Identify which cell holds the provided text, then report its [x, y] central coordinate. 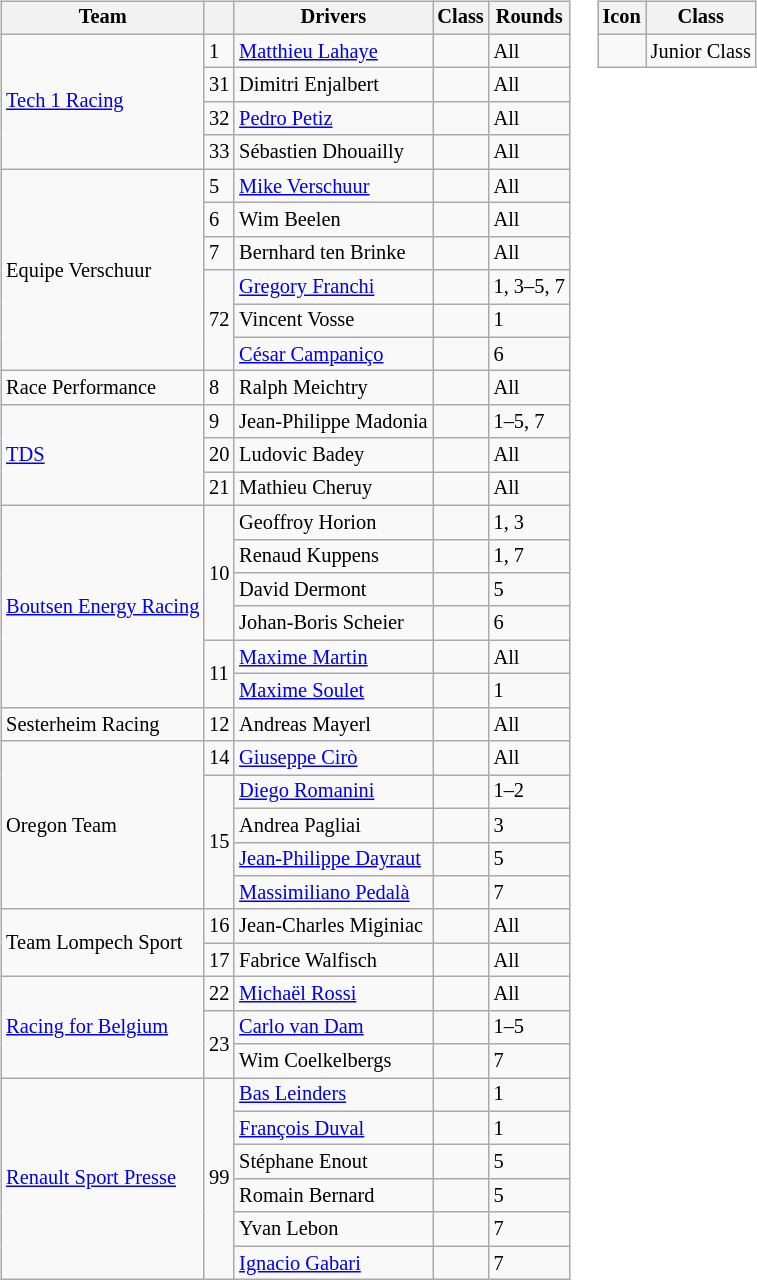
TDS [102, 456]
Maxime Martin [333, 657]
8 [219, 388]
Drivers [333, 18]
Geoffroy Horion [333, 522]
Junior Class [701, 51]
Mike Verschuur [333, 186]
Michaël Rossi [333, 994]
Jean-Philippe Dayraut [333, 859]
Jean-Philippe Madonia [333, 422]
3 [530, 825]
Andreas Mayerl [333, 724]
20 [219, 455]
David Dermont [333, 590]
Johan-Boris Scheier [333, 623]
Jean-Charles Miginiac [333, 926]
Renault Sport Presse [102, 1179]
Rounds [530, 18]
11 [219, 674]
César Campaniço [333, 354]
22 [219, 994]
Gregory Franchi [333, 287]
Ralph Meichtry [333, 388]
Carlo van Dam [333, 1027]
Massimiliano Pedalà [333, 893]
Stéphane Enout [333, 1162]
Wim Beelen [333, 220]
14 [219, 758]
1–5, 7 [530, 422]
31 [219, 85]
16 [219, 926]
Renaud Kuppens [333, 556]
Fabrice Walfisch [333, 960]
12 [219, 724]
Icon [622, 18]
Sesterheim Racing [102, 724]
10 [219, 572]
Maxime Soulet [333, 691]
Bernhard ten Brinke [333, 253]
Matthieu Lahaye [333, 51]
Sébastien Dhouailly [333, 152]
17 [219, 960]
Racing for Belgium [102, 1028]
Race Performance [102, 388]
21 [219, 489]
Team Lompech Sport [102, 942]
9 [219, 422]
Andrea Pagliai [333, 825]
1, 3–5, 7 [530, 287]
Yvan Lebon [333, 1229]
33 [219, 152]
Wim Coelkelbergs [333, 1061]
72 [219, 320]
Tech 1 Racing [102, 102]
1–2 [530, 792]
Boutsen Energy Racing [102, 606]
Mathieu Cheruy [333, 489]
François Duval [333, 1128]
Vincent Vosse [333, 321]
1, 7 [530, 556]
Ludovic Badey [333, 455]
Bas Leinders [333, 1095]
Dimitri Enjalbert [333, 85]
Team [102, 18]
99 [219, 1179]
Ignacio Gabari [333, 1263]
15 [219, 842]
1–5 [530, 1027]
Diego Romanini [333, 792]
Oregon Team [102, 825]
32 [219, 119]
23 [219, 1044]
Giuseppe Cirò [333, 758]
Pedro Petiz [333, 119]
Romain Bernard [333, 1196]
1, 3 [530, 522]
Equipe Verschuur [102, 270]
